Output the [x, y] coordinate of the center of the cell containing the given text.  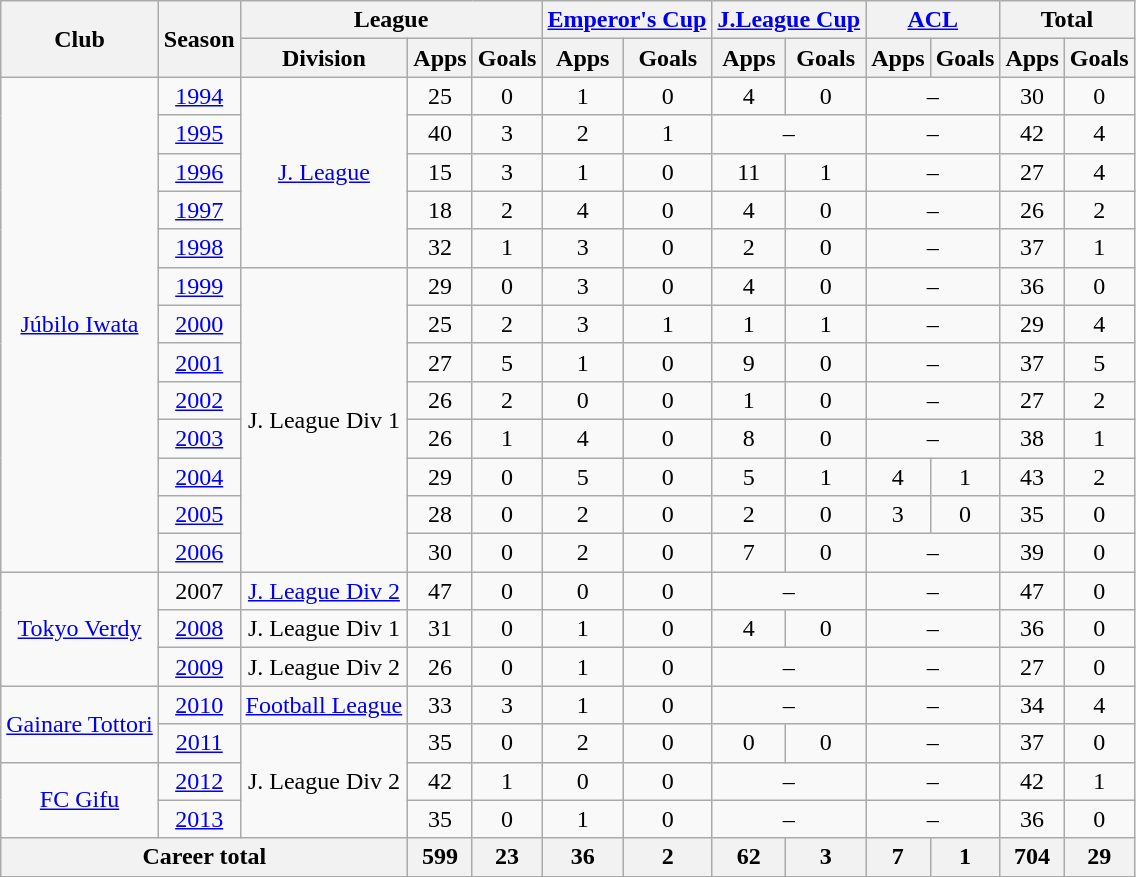
Football League [324, 705]
2001 [199, 362]
32 [440, 248]
9 [749, 362]
2000 [199, 324]
1996 [199, 172]
Division [324, 58]
FC Gifu [80, 800]
28 [440, 515]
2008 [199, 629]
1998 [199, 248]
704 [1032, 857]
Gainare Tottori [80, 724]
Emperor's Cup [627, 20]
8 [749, 438]
1997 [199, 210]
1999 [199, 286]
39 [1032, 553]
2012 [199, 781]
2009 [199, 667]
599 [440, 857]
ACL [933, 20]
Júbilo Iwata [80, 324]
2011 [199, 743]
J. League [324, 172]
2010 [199, 705]
23 [507, 857]
Career total [204, 857]
34 [1032, 705]
League [391, 20]
Tokyo Verdy [80, 629]
11 [749, 172]
2006 [199, 553]
2003 [199, 438]
18 [440, 210]
2005 [199, 515]
15 [440, 172]
2002 [199, 400]
Total [1067, 20]
43 [1032, 477]
38 [1032, 438]
33 [440, 705]
Club [80, 39]
Season [199, 39]
31 [440, 629]
1995 [199, 134]
2007 [199, 591]
40 [440, 134]
2004 [199, 477]
62 [749, 857]
1994 [199, 96]
2013 [199, 819]
J.League Cup [789, 20]
